Return [X, Y] of the center of cell containing provided text 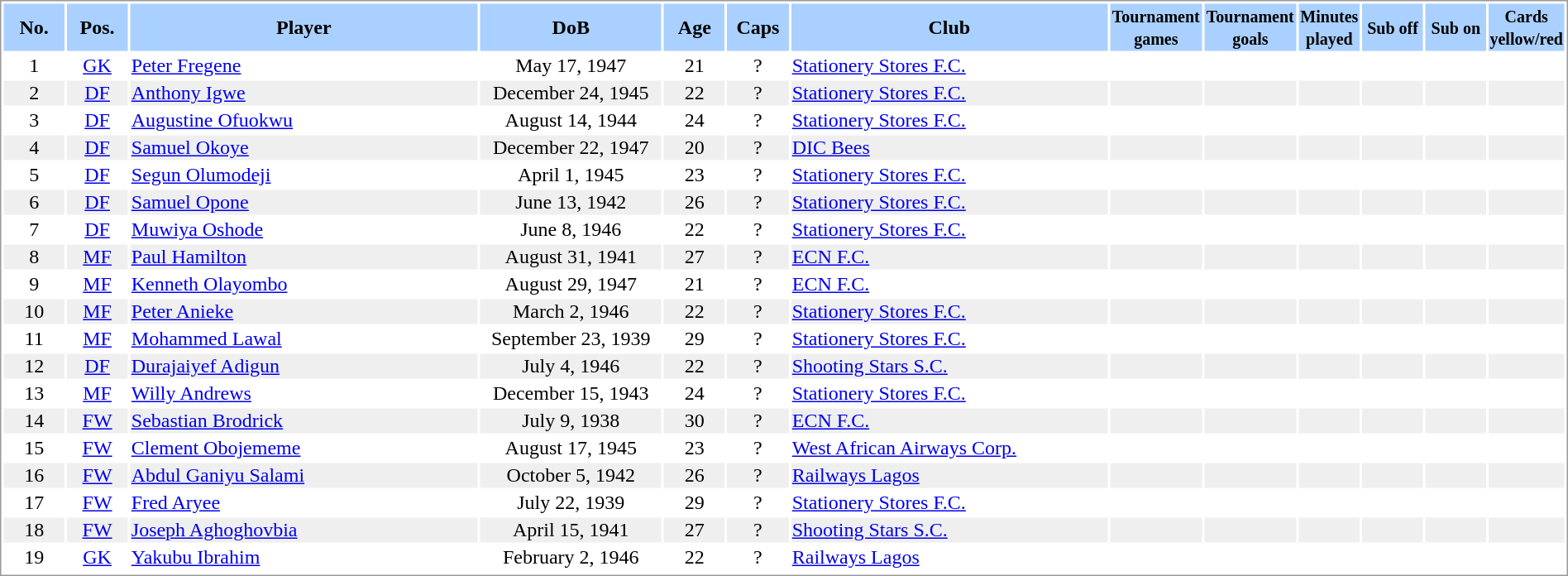
Minutesplayed [1329, 26]
1 [33, 65]
Paul Hamilton [304, 257]
Sub on [1456, 26]
July 22, 1939 [571, 502]
Age [695, 26]
July 4, 1946 [571, 367]
Tournamentgoals [1250, 26]
December 22, 1947 [571, 148]
December 24, 1945 [571, 94]
Kenneth Olayombo [304, 284]
February 2, 1946 [571, 557]
Sebastian Brodrick [304, 421]
Cardsyellow/red [1527, 26]
17 [33, 502]
Anthony Igwe [304, 94]
Abdul Ganiyu Salami [304, 476]
13 [33, 393]
Durajaiyef Adigun [304, 367]
August 14, 1944 [571, 120]
July 9, 1938 [571, 421]
Sub off [1393, 26]
9 [33, 284]
Willy Andrews [304, 393]
Club [949, 26]
Joseph Aghoghovbia [304, 530]
Muwiya Oshode [304, 229]
Fred Aryee [304, 502]
August 31, 1941 [571, 257]
2 [33, 94]
September 23, 1939 [571, 338]
Tournamentgames [1156, 26]
Peter Anieke [304, 312]
April 15, 1941 [571, 530]
14 [33, 421]
Augustine Ofuokwu [304, 120]
December 15, 1943 [571, 393]
Samuel Opone [304, 203]
30 [695, 421]
5 [33, 175]
15 [33, 448]
20 [695, 148]
June 8, 1946 [571, 229]
7 [33, 229]
June 13, 1942 [571, 203]
4 [33, 148]
August 17, 1945 [571, 448]
Pos. [98, 26]
3 [33, 120]
Segun Olumodeji [304, 175]
West African Airways Corp. [949, 448]
Clement Obojememe [304, 448]
12 [33, 367]
Mohammed Lawal [304, 338]
Player [304, 26]
18 [33, 530]
10 [33, 312]
11 [33, 338]
Caps [758, 26]
6 [33, 203]
March 2, 1946 [571, 312]
Peter Fregene [304, 65]
October 5, 1942 [571, 476]
8 [33, 257]
Yakubu Ibrahim [304, 557]
Samuel Okoye [304, 148]
19 [33, 557]
16 [33, 476]
April 1, 1945 [571, 175]
DIC Bees [949, 148]
No. [33, 26]
DoB [571, 26]
May 17, 1947 [571, 65]
August 29, 1947 [571, 284]
